Detect which cell encompasses the target text, then output its [X, Y] center coordinate. 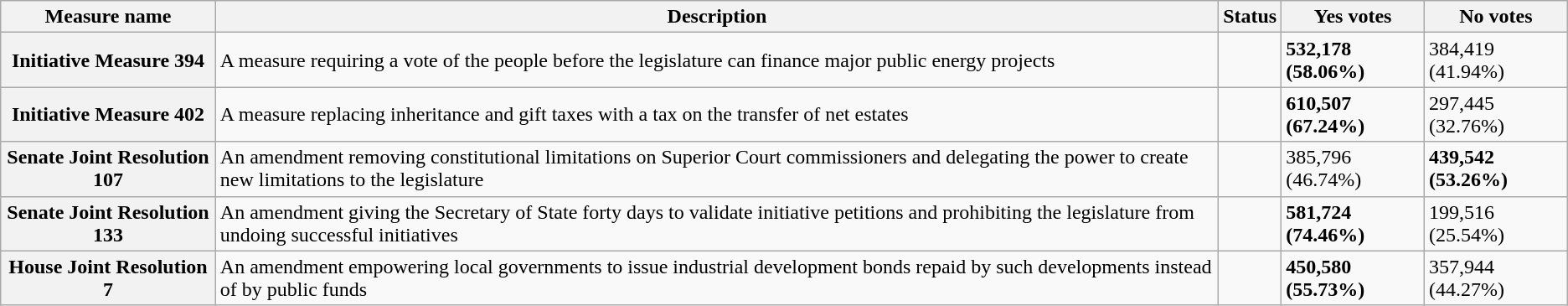
Senate Joint Resolution 133 [109, 223]
No votes [1496, 17]
A measure requiring a vote of the people before the legislature can finance major public energy projects [717, 60]
357,944 (44.27%) [1496, 278]
Yes votes [1354, 17]
Status [1250, 17]
581,724 (74.46%) [1354, 223]
384,419 (41.94%) [1496, 60]
Initiative Measure 402 [109, 114]
Description [717, 17]
532,178 (58.06%) [1354, 60]
Senate Joint Resolution 107 [109, 169]
An amendment empowering local governments to issue industrial development bonds repaid by such developments instead of by public funds [717, 278]
Initiative Measure 394 [109, 60]
199,516 (25.54%) [1496, 223]
A measure replacing inheritance and gift taxes with a tax on the transfer of net estates [717, 114]
439,542 (53.26%) [1496, 169]
House Joint Resolution 7 [109, 278]
385,796 (46.74%) [1354, 169]
297,445 (32.76%) [1496, 114]
450,580 (55.73%) [1354, 278]
Measure name [109, 17]
610,507 (67.24%) [1354, 114]
